Output the [x, y] coordinate of the center of the cell containing the given text.  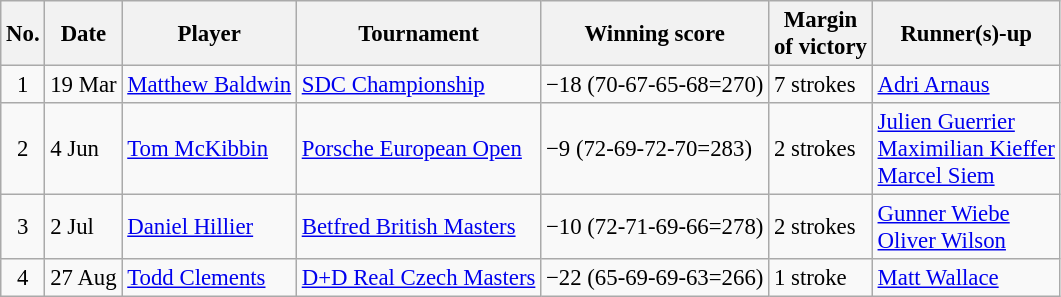
4 Jun [84, 149]
Porsche European Open [418, 149]
Adri Arnaus [966, 85]
Daniel Hillier [209, 228]
Marginof victory [821, 34]
Tom McKibbin [209, 149]
Date [84, 34]
No. [23, 34]
1 stroke [821, 278]
−9 (72-69-72-70=283) [655, 149]
Player [209, 34]
2 [23, 149]
Betfred British Masters [418, 228]
Julien Guerrier Maximilian Kieffer Marcel Siem [966, 149]
7 strokes [821, 85]
SDC Championship [418, 85]
−10 (72-71-69-66=278) [655, 228]
Tournament [418, 34]
Winning score [655, 34]
2 Jul [84, 228]
3 [23, 228]
Todd Clements [209, 278]
4 [23, 278]
Gunner Wiebe Oliver Wilson [966, 228]
Runner(s)-up [966, 34]
Matt Wallace [966, 278]
−22 (65-69-69-63=266) [655, 278]
1 [23, 85]
Matthew Baldwin [209, 85]
−18 (70-67-65-68=270) [655, 85]
D+D Real Czech Masters [418, 278]
19 Mar [84, 85]
27 Aug [84, 278]
